Capture the cell that displays the provided text and extract its [X, Y] central coordinate. 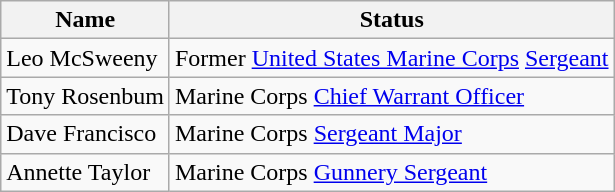
Name [86, 20]
Marine Corps Chief Warrant Officer [392, 96]
Marine Corps Sergeant Major [392, 134]
Former United States Marine Corps Sergeant [392, 58]
Tony Rosenbum [86, 96]
Annette Taylor [86, 172]
Leo McSweeny [86, 58]
Marine Corps Gunnery Sergeant [392, 172]
Dave Francisco [86, 134]
Status [392, 20]
